From the cell containing the given text, extract its center point as (X, Y) coordinate. 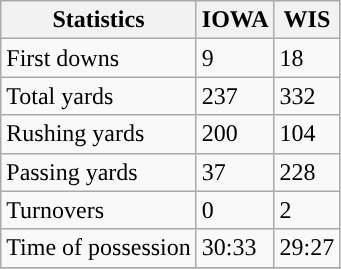
18 (307, 58)
2 (307, 210)
Rushing yards (99, 134)
30:33 (235, 248)
29:27 (307, 248)
First downs (99, 58)
200 (235, 134)
Time of possession (99, 248)
WIS (307, 20)
37 (235, 172)
0 (235, 210)
Statistics (99, 20)
332 (307, 96)
IOWA (235, 20)
9 (235, 58)
Passing yards (99, 172)
104 (307, 134)
Turnovers (99, 210)
237 (235, 96)
Total yards (99, 96)
228 (307, 172)
